Search for the cell housing the specified text and yield its [X, Y] center coordinate. 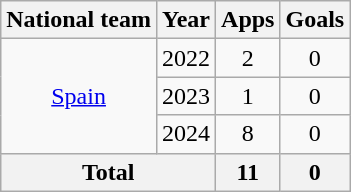
Year [186, 20]
2 [248, 58]
National team [79, 20]
Spain [79, 96]
2024 [186, 134]
2023 [186, 96]
Total [108, 172]
8 [248, 134]
Apps [248, 20]
Goals [315, 20]
1 [248, 96]
11 [248, 172]
2022 [186, 58]
